Return [X, Y] of the center of cell containing provided text 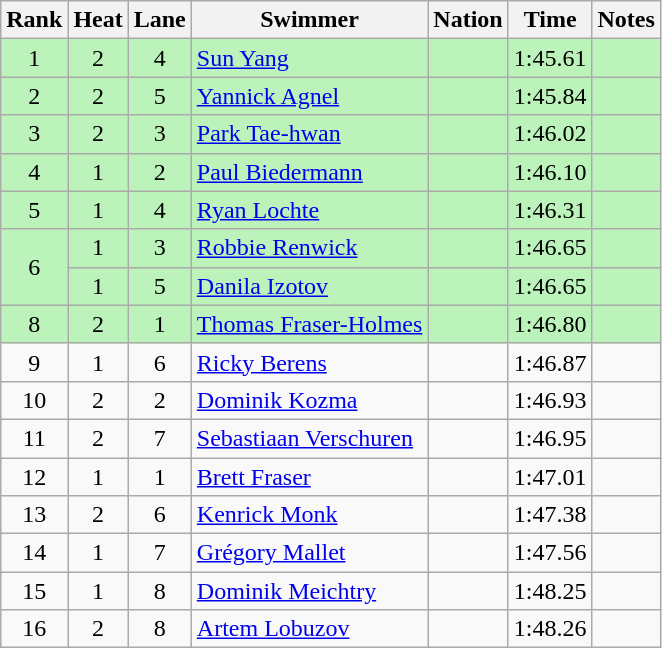
Dominik Meichtry [310, 591]
1:46.02 [550, 134]
Brett Fraser [310, 477]
1:46.87 [550, 362]
1:46.93 [550, 400]
Kenrick Monk [310, 515]
Yannick Agnel [310, 96]
1:47.56 [550, 553]
1:46.95 [550, 438]
Ryan Lochte [310, 210]
11 [34, 438]
Robbie Renwick [310, 248]
Nation [468, 20]
Time [550, 20]
Danila Izotov [310, 286]
Heat [98, 20]
Swimmer [310, 20]
Ricky Berens [310, 362]
Paul Biedermann [310, 172]
1:48.25 [550, 591]
1:48.26 [550, 629]
1:45.61 [550, 58]
Rank [34, 20]
Lane [160, 20]
1:47.38 [550, 515]
Notes [626, 20]
1:46.10 [550, 172]
12 [34, 477]
Dominik Kozma [310, 400]
Sebastiaan Verschuren [310, 438]
Park Tae-hwan [310, 134]
14 [34, 553]
Sun Yang [310, 58]
1:46.80 [550, 324]
Grégory Mallet [310, 553]
15 [34, 591]
13 [34, 515]
9 [34, 362]
10 [34, 400]
16 [34, 629]
1:47.01 [550, 477]
Artem Lobuzov [310, 629]
Thomas Fraser-Holmes [310, 324]
1:45.84 [550, 96]
1:46.31 [550, 210]
